Provide the (X, Y) coordinate of the cell's center where the given text is located.  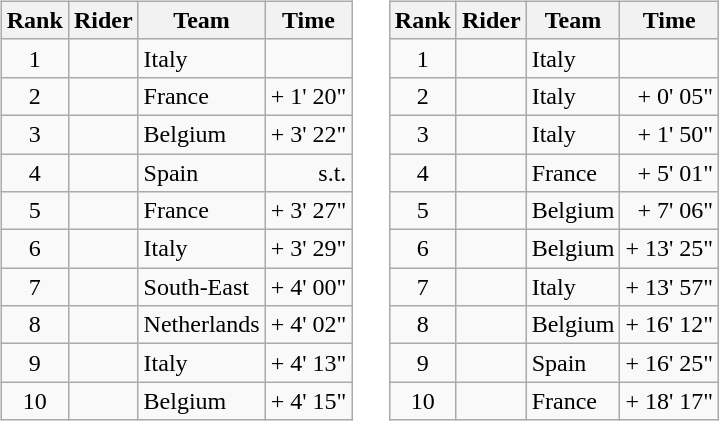
+ 16' 12" (670, 325)
s.t. (308, 173)
+ 3' 22" (308, 134)
+ 4' 15" (308, 401)
+ 7' 06" (670, 211)
+ 16' 25" (670, 363)
+ 5' 01" (670, 173)
+ 0' 05" (670, 96)
+ 1' 20" (308, 96)
+ 18' 17" (670, 401)
+ 4' 02" (308, 325)
+ 1' 50" (670, 134)
Netherlands (202, 325)
+ 3' 27" (308, 211)
+ 13' 25" (670, 249)
+ 13' 57" (670, 287)
+ 4' 13" (308, 363)
+ 3' 29" (308, 249)
South-East (202, 287)
+ 4' 00" (308, 287)
